From the cell containing the given text, extract its center point as [x, y] coordinate. 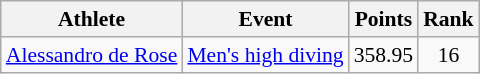
358.95 [384, 55]
Men's high diving [265, 55]
16 [448, 55]
Rank [448, 19]
Alessandro de Rose [92, 55]
Event [265, 19]
Points [384, 19]
Athlete [92, 19]
